Return [x, y] of the center of cell containing provided text 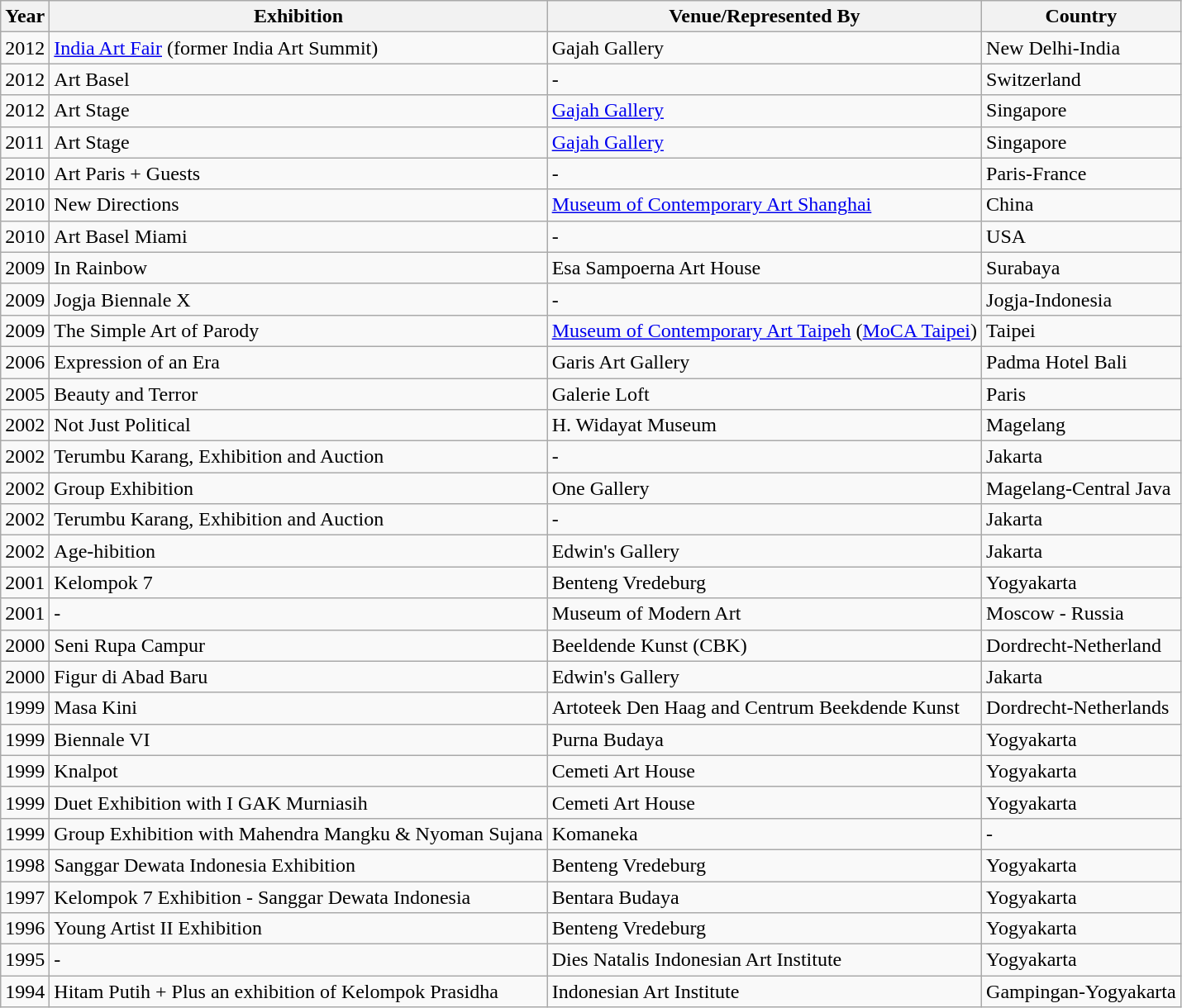
Exhibition [298, 17]
Magelang-Central Java [1081, 488]
Age-hibition [298, 551]
2011 [25, 142]
Museum of Modern Art [764, 614]
2006 [25, 362]
The Simple Art of Parody [298, 330]
Art Basel Miami [298, 236]
Kelompok 7 Exhibition - Sanggar Dewata Indonesia [298, 896]
Art Basel [298, 79]
In Rainbow [298, 268]
Museum of Contemporary Art Taipeh (MoCA Taipei) [764, 330]
Garis Art Gallery [764, 362]
Beeldende Kunst (CBK) [764, 645]
Magelang [1081, 426]
Padma Hotel Bali [1081, 362]
Gampingan-Yogyakarta [1081, 991]
Moscow - Russia [1081, 614]
Venue/Represented By [764, 17]
Year [25, 17]
Esa Sampoerna Art House [764, 268]
Group Exhibition [298, 488]
India Art Fair (former India Art Summit) [298, 48]
Switzerland [1081, 79]
Seni Rupa Campur [298, 645]
Jogja Biennale X [298, 299]
Purna Budaya [764, 739]
Paris-France [1081, 174]
New Delhi-India [1081, 48]
Dordrecht-Netherland [1081, 645]
1995 [25, 960]
Surabaya [1081, 268]
USA [1081, 236]
Knalpot [298, 771]
Young Artist II Exhibition [298, 929]
Galerie Loft [764, 394]
Komaneka [764, 834]
Hitam Putih + Plus an exhibition of Kelompok Prasidha [298, 991]
Sanggar Dewata Indonesia Exhibition [298, 865]
Beauty and Terror [298, 394]
2005 [25, 394]
New Directions [298, 205]
Duet Exhibition with I GAK Murniasih [298, 802]
Museum of Contemporary Art Shanghai [764, 205]
China [1081, 205]
Art Paris + Guests [298, 174]
Indonesian Art Institute [764, 991]
Paris [1081, 394]
One Gallery [764, 488]
Bentara Budaya [764, 896]
1997 [25, 896]
Kelompok 7 [298, 582]
Figur di Abad Baru [298, 677]
1996 [25, 929]
Jogja-Indonesia [1081, 299]
Artoteek Den Haag and Centrum Beekdende Kunst [764, 708]
1994 [25, 991]
Dordrecht-Netherlands [1081, 708]
Group Exhibition with Mahendra Mangku & Nyoman Sujana [298, 834]
Taipei [1081, 330]
Biennale VI [298, 739]
1998 [25, 865]
H. Widayat Museum [764, 426]
Masa Kini [298, 708]
Dies Natalis Indonesian Art Institute [764, 960]
Country [1081, 17]
Expression of an Era [298, 362]
Not Just Political [298, 426]
